Scan for the cell matching the given text and deliver its [X, Y] coordinate at center. 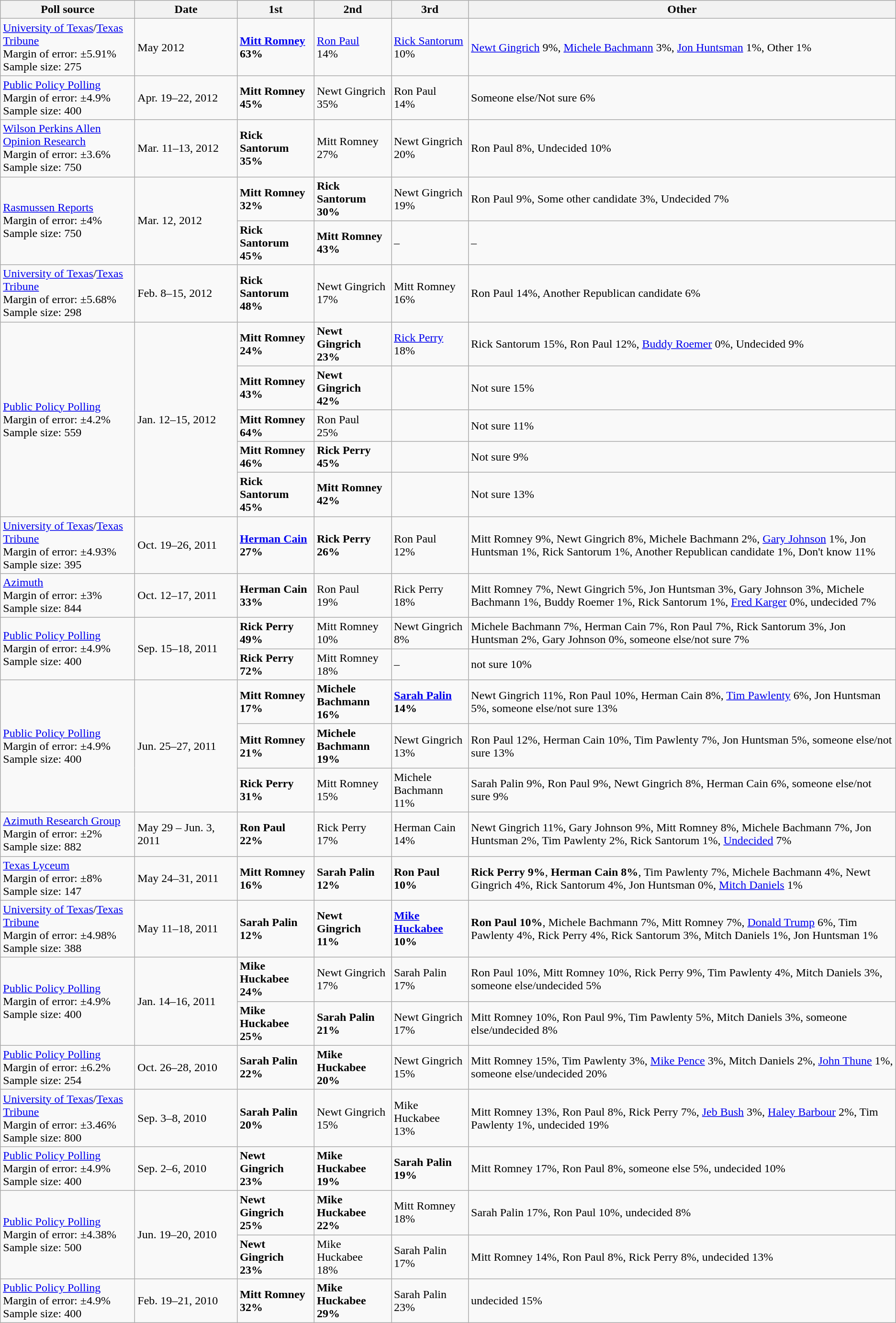
Mitt Romney 10% [352, 633]
Rick Perry 45% [352, 457]
Sarah Palin 17%, Ron Paul 10%, undecided 8% [683, 1212]
May 24–31, 2011 [186, 878]
Newt Gingrich 19% [430, 199]
Apr. 19–22, 2012 [186, 98]
Jun. 19–20, 2010 [186, 1234]
Newt Gingrich 13% [430, 746]
Rick Perry 17% [352, 834]
Mike Huckabee 19% [352, 1168]
Rick Perry 9%, Herman Cain 8%, Tim Pawlenty 7%, Michele Bachmann 4%, Newt Gingrich 4%, Rick Santorum 4%, Jon Huntsman 0%, Mitch Daniels 1% [683, 878]
Ron Paul 22% [276, 834]
Mike Huckabee 18% [352, 1256]
Mitt Romney 17%, Ron Paul 8%, someone else 5%, undecided 10% [683, 1168]
Rick Santorum 35% [276, 148]
Herman Cain 27% [276, 545]
Mitt Romney 45% [276, 98]
Newt Gingrich 35% [352, 98]
Newt Gingrich 9%, Michele Bachmann 3%, Jon Huntsman 1%, Other 1% [683, 47]
Date [186, 10]
Mitt Romney 15% [352, 790]
Mitt Romney 64% [276, 425]
May 11–18, 2011 [186, 929]
Not sure 11% [683, 425]
Rick Santorum 48% [276, 293]
Jun. 25–27, 2011 [186, 746]
Feb. 19–21, 2010 [186, 1301]
Rick Santorum 30% [352, 199]
Oct. 19–26, 2011 [186, 545]
Rick Santorum 15%, Ron Paul 12%, Buddy Roemer 0%, Undecided 9% [683, 344]
Oct. 12–17, 2011 [186, 596]
University of Texas/Texas TribuneMargin of error: ±4.93% Sample size: 395 [68, 545]
Mike Huckabee 20% [352, 1067]
Rick Santorum 10% [430, 47]
Mar. 11–13, 2012 [186, 148]
Mitt Romney 27% [352, 148]
Michele Bachmann 19% [352, 746]
Sarah Palin 9%, Ron Paul 9%, Newt Gingrich 8%, Herman Cain 6%, someone else/not sure 9% [683, 790]
Mar. 12, 2012 [186, 221]
May 2012 [186, 47]
Newt Gingrich 8% [430, 633]
Public Policy PollingMargin of error: ±6.2% Sample size: 254 [68, 1067]
University of Texas/Texas TribuneMargin of error: ±3.46% Sample size: 800 [68, 1118]
Public Policy PollingMargin of error: ±4.38% Sample size: 500 [68, 1234]
Herman Cain 14% [430, 834]
University of Texas/Texas TribuneMargin of error: ±5.91% Sample size: 275 [68, 47]
May 29 – Jun. 3, 2011 [186, 834]
Newt Gingrich 11% [352, 929]
Mitt Romney 63% [276, 47]
Wilson Perkins Allen Opinion ResearchMargin of error: ±3.6% Sample size: 750 [68, 148]
Jan. 14–16, 2011 [186, 1001]
Oct. 26–28, 2010 [186, 1067]
Mitt Romney 24% [276, 344]
Poll source [68, 10]
Ron Paul 14%, Another Republican candidate 6% [683, 293]
Michele Bachmann 7%, Herman Cain 7%, Ron Paul 7%, Rick Santorum 3%, Jon Huntsman 2%, Gary Johnson 0%, someone else/not sure 7% [683, 633]
University of Texas/Texas TribuneMargin of error: ±4.98% Sample size: 388 [68, 929]
Mitt Romney 14%, Ron Paul 8%, Rick Perry 8%, undecided 13% [683, 1256]
Ron Paul 12% [430, 545]
Sarah Palin 14% [430, 702]
Sarah Palin 21% [352, 1023]
Ron Paul 19% [352, 596]
Michele Bachmann 16% [352, 702]
Mitt Romney 42% [352, 494]
Mike Huckabee 25% [276, 1023]
Ron Paul 10% [430, 878]
Mike Huckabee 22% [352, 1212]
Newt Gingrich 25% [276, 1212]
Sep. 2–6, 2010 [186, 1168]
Ron Paul 10%, Mitt Romney 10%, Rick Perry 9%, Tim Pawlenty 4%, Mitch Daniels 3%, someone else/undecided 5% [683, 979]
Azimuth Research GroupMargin of error: ±2% Sample size: 882 [68, 834]
Ron Paul 9%, Some other candidate 3%, Undecided 7% [683, 199]
Feb. 8–15, 2012 [186, 293]
Newt Gingrich 42% [352, 388]
Rick Perry 49% [276, 633]
Newt Gingrich 11%, Ron Paul 10%, Herman Cain 8%, Tim Pawlenty 6%, Jon Huntsman 5%, someone else/not sure 13% [683, 702]
Ron Paul 12%, Herman Cain 10%, Tim Pawlenty 7%, Jon Huntsman 5%, someone else/not sure 13% [683, 746]
1st [276, 10]
Ron Paul 8%, Undecided 10% [683, 148]
Sarah Palin 22% [276, 1067]
AzimuthMargin of error: ±3% Sample size: 844 [68, 596]
Sep. 3–8, 2010 [186, 1118]
Rick Perry 31% [276, 790]
Herman Cain 33% [276, 596]
Not sure 15% [683, 388]
Mike Huckabee 24% [276, 979]
Other [683, 10]
Sarah Palin 19% [430, 1168]
Mitt Romney 13%, Ron Paul 8%, Rick Perry 7%, Jeb Bush 3%, Haley Barbour 2%, Tim Pawlenty 1%, undecided 19% [683, 1118]
Sarah Palin 20% [276, 1118]
Mitt Romney 17% [276, 702]
Rick Perry 72% [276, 665]
Texas LyceumMargin of error: ±8% Sample size: 147 [68, 878]
Newt Gingrich 20% [430, 148]
Mike Huckabee 29% [352, 1301]
not sure 10% [683, 665]
Mike Huckabee 10% [430, 929]
Newt Gingrich 11%, Gary Johnson 9%, Mitt Romney 8%, Michele Bachmann 7%, Jon Huntsman 2%, Tim Pawlenty 2%, Rick Santorum 1%, Undecided 7% [683, 834]
Rick Perry 26% [352, 545]
University of Texas/Texas TribuneMargin of error: ±5.68% Sample size: 298 [68, 293]
Mitt Romney 21% [276, 746]
Mitt Romney 10%, Ron Paul 9%, Tim Pawlenty 5%, Mitch Daniels 3%, someone else/undecided 8% [683, 1023]
Not sure 9% [683, 457]
undecided 15% [683, 1301]
Sep. 15–18, 2011 [186, 649]
Mitt Romney 15%, Tim Pawlenty 3%, Mike Pence 3%, Mitch Daniels 2%, John Thune 1%, someone else/undecided 20% [683, 1067]
Michele Bachmann 11% [430, 790]
Mitt Romney 46% [276, 457]
3rd [430, 10]
Mike Huckabee 13% [430, 1118]
Sarah Palin 23% [430, 1301]
Rasmussen ReportsMargin of error: ±4% Sample size: 750 [68, 221]
Public Policy PollingMargin of error: ±4.2% Sample size: 559 [68, 419]
2nd [352, 10]
Someone else/Not sure 6% [683, 98]
Not sure 13% [683, 494]
Ron Paul 25% [352, 425]
Jan. 12–15, 2012 [186, 419]
